Return (X, Y) of the center of cell containing provided text 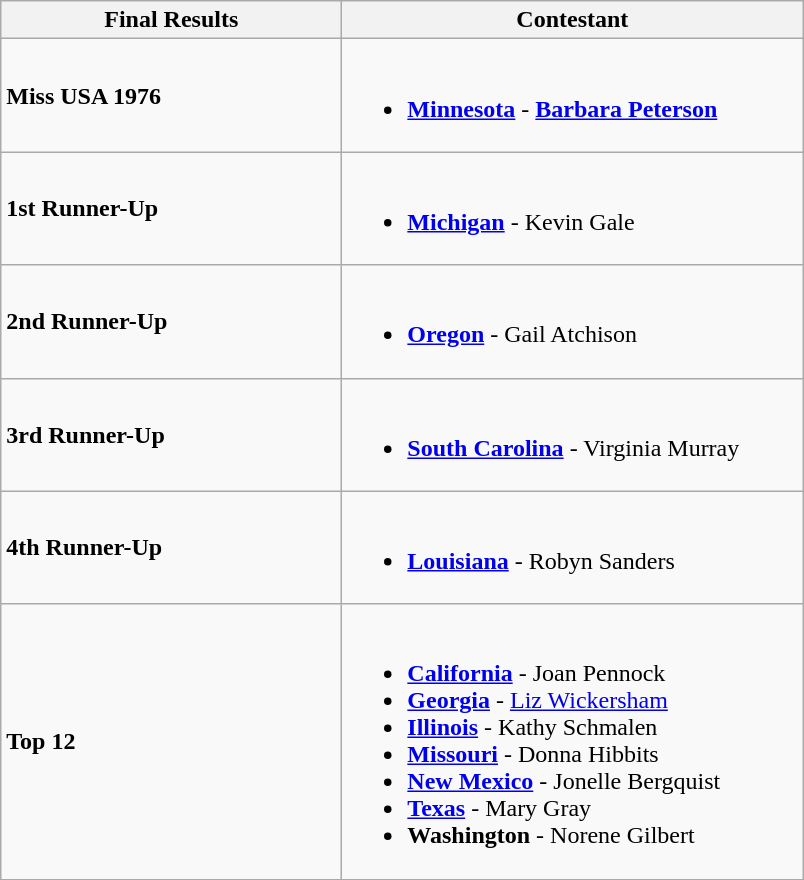
Michigan - Kevin Gale (572, 208)
4th Runner-Up (172, 548)
2nd Runner-Up (172, 322)
1st Runner-Up (172, 208)
Top 12 (172, 742)
Minnesota - Barbara Peterson (572, 96)
Oregon - Gail Atchison (572, 322)
Final Results (172, 20)
Louisiana - Robyn Sanders (572, 548)
South Carolina - Virginia Murray (572, 434)
3rd Runner-Up (172, 434)
Contestant (572, 20)
Miss USA 1976 (172, 96)
